For the text-containing cell, return its midpoint in (X, Y) coordinate format. 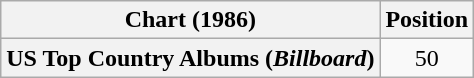
Chart (1986) (190, 20)
50 (427, 58)
Position (427, 20)
US Top Country Albums (Billboard) (190, 58)
